Output the [X, Y] coordinate of the center of the cell containing the given text.  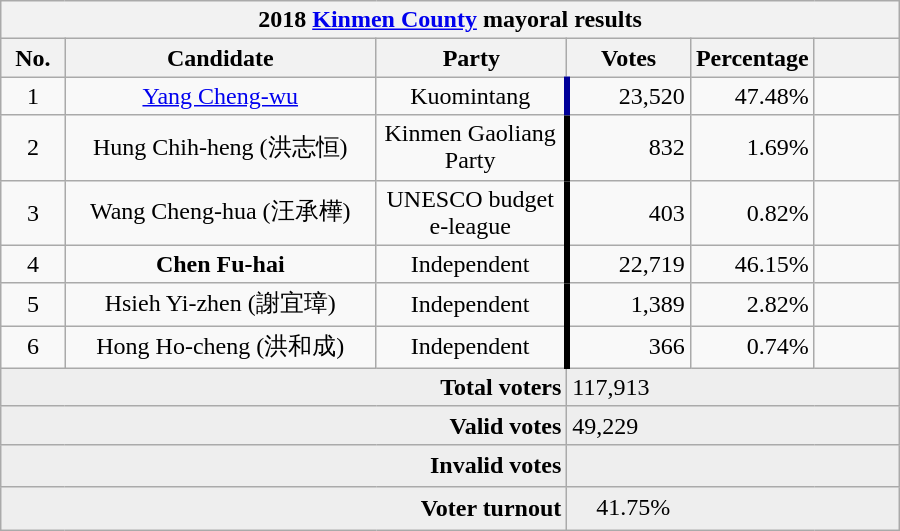
2 [33, 148]
46.15% [752, 264]
832 [629, 148]
Kinmen Gaoliang Party [472, 148]
Party [472, 58]
22,719 [629, 264]
No. [33, 58]
Chen Fu-hai [220, 264]
Candidate [220, 58]
117,913 [733, 387]
2.82% [752, 304]
Hong Ho-cheng (洪和成) [220, 348]
3 [33, 212]
Voter turnout [284, 508]
0.74% [752, 348]
2018 Kinmen County mayoral results [450, 20]
6 [33, 348]
Votes [629, 58]
Wang Cheng-hua (汪承樺) [220, 212]
5 [33, 304]
1 [33, 96]
41.75% [733, 508]
Percentage [752, 58]
4 [33, 264]
Kuomintang [472, 96]
Yang Cheng-wu [220, 96]
Valid votes [284, 425]
Total voters [284, 387]
1.69% [752, 148]
366 [629, 348]
Hung Chih-heng (洪志恒) [220, 148]
UNESCO budget e-league [472, 212]
23,520 [629, 96]
0.82% [752, 212]
Hsieh Yi-zhen (謝宜璋) [220, 304]
1,389 [629, 304]
47.48% [752, 96]
49,229 [733, 425]
403 [629, 212]
Invalid votes [284, 466]
